Determine the [X, Y] coordinate at the center of the cell enclosing the given text.  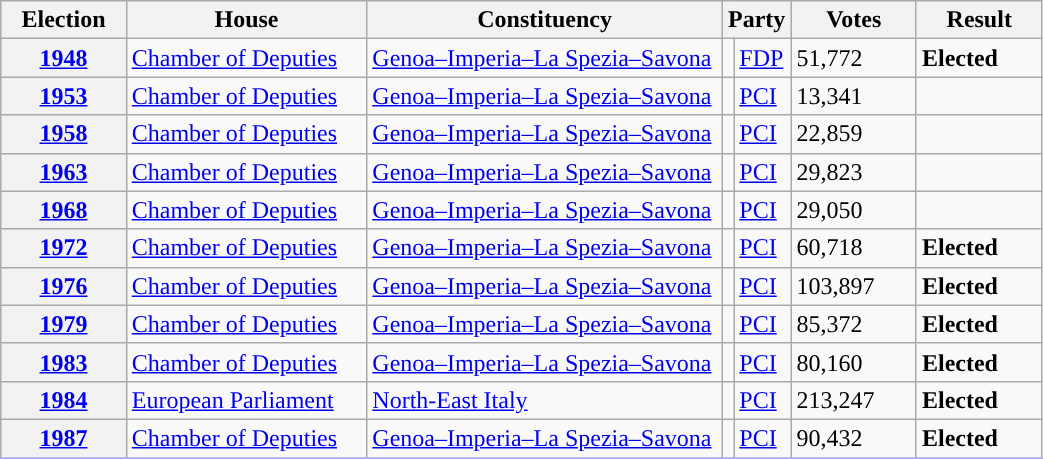
85,372 [854, 324]
Election [64, 20]
1984 [64, 400]
1979 [64, 324]
1958 [64, 134]
Constituency [545, 20]
1987 [64, 438]
1953 [64, 96]
European Parliament [246, 400]
213,247 [854, 400]
1948 [64, 58]
90,432 [854, 438]
Votes [854, 20]
Party [756, 20]
North-East Italy [545, 400]
13,341 [854, 96]
1968 [64, 210]
House [246, 20]
1963 [64, 172]
1983 [64, 362]
29,823 [854, 172]
FDP [762, 58]
22,859 [854, 134]
Result [979, 20]
29,050 [854, 210]
1976 [64, 286]
80,160 [854, 362]
60,718 [854, 248]
51,772 [854, 58]
103,897 [854, 286]
1972 [64, 248]
